Search for the cell housing the specified text and yield its [x, y] center coordinate. 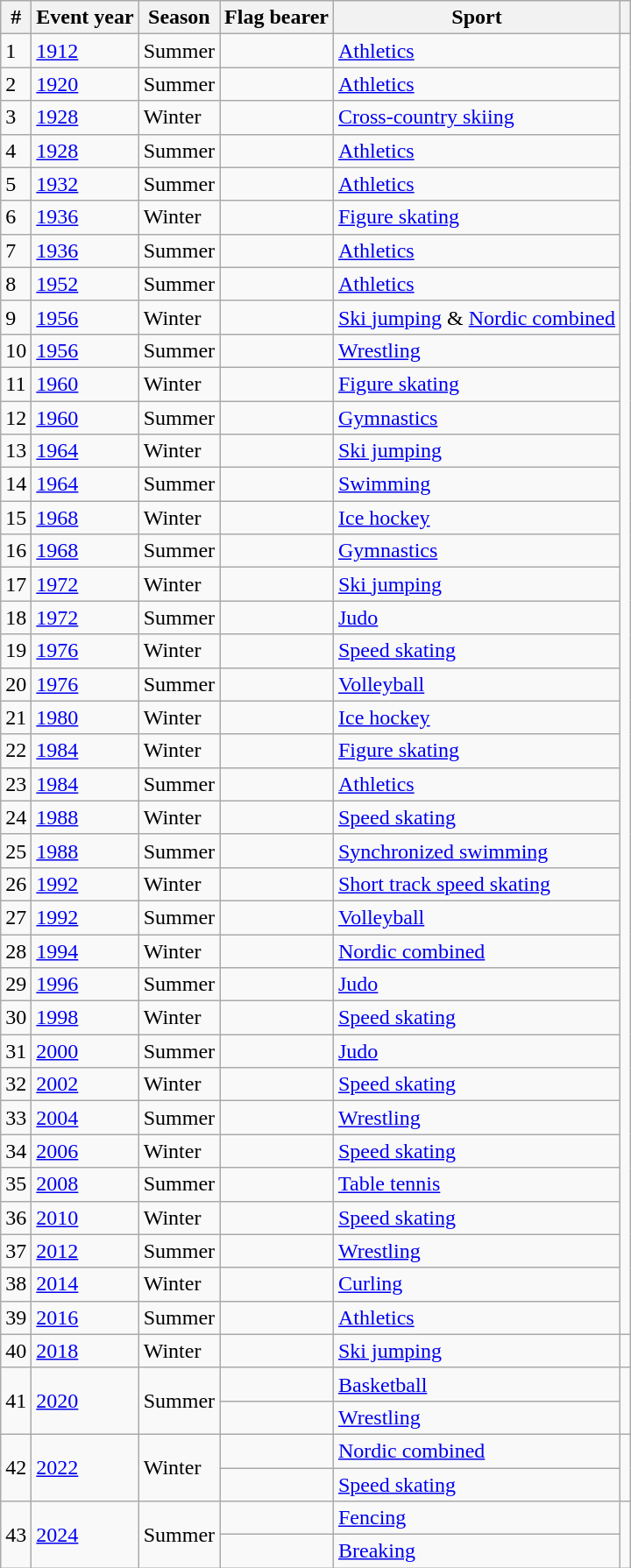
23 [16, 784]
1980 [85, 717]
3 [16, 117]
2 [16, 84]
28 [16, 950]
8 [16, 284]
1912 [85, 51]
32 [16, 1084]
2000 [85, 1051]
Synchronized swimming [477, 851]
2010 [85, 1218]
2008 [85, 1184]
15 [16, 518]
1996 [85, 985]
Season [179, 18]
Curling [477, 1284]
18 [16, 618]
39 [16, 1317]
1998 [85, 1018]
11 [16, 384]
# [16, 18]
31 [16, 1051]
2006 [85, 1151]
13 [16, 451]
25 [16, 851]
29 [16, 985]
2012 [85, 1251]
7 [16, 251]
36 [16, 1218]
33 [16, 1118]
Breaking [477, 1551]
2004 [85, 1118]
2024 [85, 1535]
35 [16, 1184]
16 [16, 551]
1920 [85, 84]
Sport [477, 18]
Flag bearer [277, 18]
19 [16, 651]
43 [16, 1535]
2022 [85, 1467]
Table tennis [477, 1184]
1994 [85, 950]
10 [16, 350]
26 [16, 884]
2002 [85, 1084]
1932 [85, 184]
34 [16, 1151]
Basketball [477, 1384]
2016 [85, 1317]
21 [16, 717]
6 [16, 217]
2014 [85, 1284]
42 [16, 1467]
Swimming [477, 484]
14 [16, 484]
2020 [85, 1401]
Cross-country skiing [477, 117]
Short track speed skating [477, 884]
1 [16, 51]
38 [16, 1284]
20 [16, 684]
12 [16, 418]
30 [16, 1018]
41 [16, 1401]
40 [16, 1351]
4 [16, 151]
9 [16, 317]
17 [16, 584]
5 [16, 184]
24 [16, 817]
Fencing [477, 1518]
Event year [85, 18]
1952 [85, 284]
22 [16, 751]
2018 [85, 1351]
27 [16, 917]
37 [16, 1251]
Ski jumping & Nordic combined [477, 317]
